Pinpoint the cell where the given text exists, returning its (x, y) midpoint coordinate. 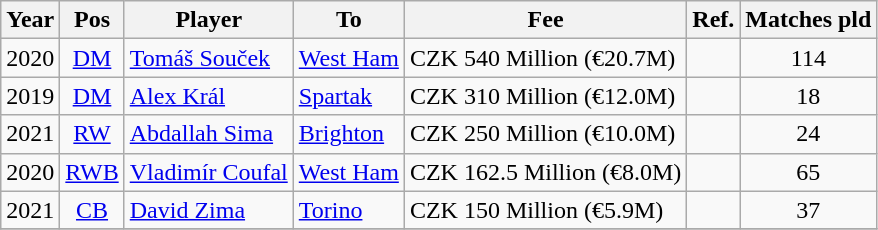
To (348, 20)
CZK 310 Million (€12.0M) (545, 96)
Fee (545, 20)
Abdallah Sima (208, 134)
2019 (30, 96)
Alex Král (208, 96)
Matches pld (808, 20)
Spartak (348, 96)
CZK 162.5 Million (€8.0M) (545, 172)
Brighton (348, 134)
24 (808, 134)
CZK 540 Million (€20.7M) (545, 58)
37 (808, 210)
RWB (92, 172)
18 (808, 96)
Tomáš Souček (208, 58)
65 (808, 172)
David Zima (208, 210)
Ref. (714, 20)
Torino (348, 210)
RW (92, 134)
CZK 250 Million (€10.0M) (545, 134)
Vladimír Coufal (208, 172)
114 (808, 58)
Player (208, 20)
Pos (92, 20)
CB (92, 210)
Year (30, 20)
CZK 150 Million (€5.9M) (545, 210)
